Scan for the cell matching the given text and deliver its [x, y] coordinate at center. 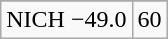
NICH −49.0 [66, 20]
60 [150, 20]
